Find where the given text appears and provide that cell's center as [X, Y] coordinate. 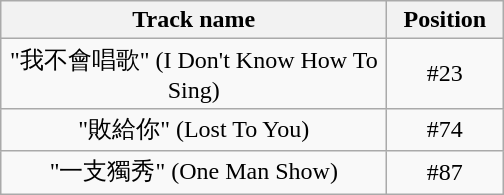
#74 [445, 130]
"敗給你" (Lost To You) [194, 130]
#87 [445, 172]
"我不會唱歌" (I Don't Know How To Sing) [194, 74]
Track name [194, 20]
#23 [445, 74]
"一支獨秀" (One Man Show) [194, 172]
Position [445, 20]
